Return (X, Y) of the center of cell containing provided text 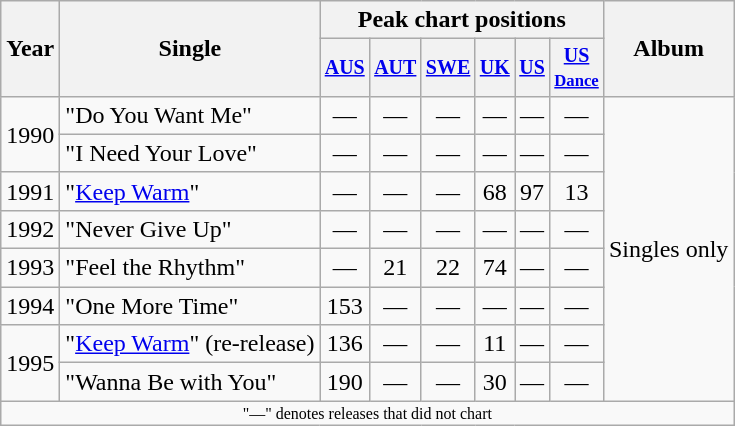
US (532, 68)
"I Need Your Love" (190, 153)
"Do You Want Me" (190, 115)
97 (532, 191)
1990 (30, 134)
"One More Time" (190, 306)
68 (494, 191)
22 (448, 268)
Single (190, 49)
1994 (30, 306)
74 (494, 268)
190 (344, 382)
AUS (344, 68)
136 (344, 344)
"Keep Warm" (re-release) (190, 344)
13 (577, 191)
"Wanna Be with You" (190, 382)
1991 (30, 191)
UK (494, 68)
"Feel the Rhythm" (190, 268)
Singles only (668, 248)
AUT (395, 68)
"Keep Warm" (190, 191)
"Never Give Up" (190, 229)
Album (668, 49)
USDance (577, 68)
11 (494, 344)
1992 (30, 229)
Year (30, 49)
1995 (30, 363)
30 (494, 382)
SWE (448, 68)
"—" denotes releases that did not chart (368, 413)
Peak chart positions (462, 20)
153 (344, 306)
21 (395, 268)
1993 (30, 268)
